Determine the [x, y] coordinate at the center of the cell enclosing the given text.  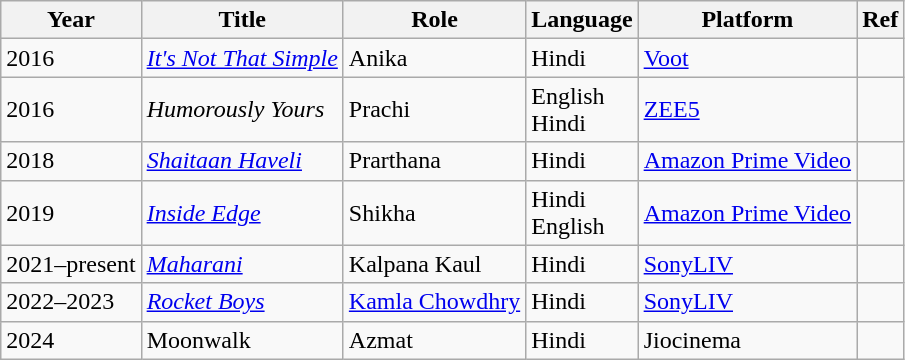
2022–2023 [71, 302]
Shikha [434, 212]
Prachi [434, 110]
Moonwalk [242, 340]
Kalpana Kaul [434, 264]
2018 [71, 161]
ZEE5 [747, 110]
Humorously Yours [242, 110]
2021–present [71, 264]
Kamla Chowdhry [434, 302]
Language [582, 20]
Platform [747, 20]
Ref [880, 20]
Role [434, 20]
Rocket Boys [242, 302]
Prarthana [434, 161]
Jiocinema [747, 340]
Voot [747, 58]
HindiEnglish [582, 212]
It's Not That Simple [242, 58]
2024 [71, 340]
Year [71, 20]
Anika [434, 58]
Shaitaan Haveli [242, 161]
Inside Edge [242, 212]
Maharani [242, 264]
EnglishHindi [582, 110]
2019 [71, 212]
Azmat [434, 340]
Title [242, 20]
